Scan for the cell matching the given text and deliver its (x, y) coordinate at center. 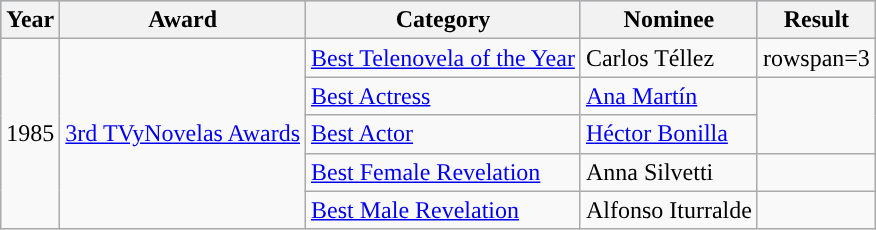
Ana Martín (668, 96)
Héctor Bonilla (668, 134)
Result (816, 20)
Year (30, 20)
rowspan=3 (816, 58)
Best Actor (444, 134)
Nominee (668, 20)
Category (444, 20)
Award (183, 20)
3rd TVyNovelas Awards (183, 134)
Best Male Revelation (444, 210)
Anna Silvetti (668, 172)
Alfonso Iturralde (668, 210)
Best Telenovela of the Year (444, 58)
1985 (30, 134)
Carlos Téllez (668, 58)
Best Female Revelation (444, 172)
Best Actress (444, 96)
